Locate the cell with the specified text and output its (x, y) center coordinate. 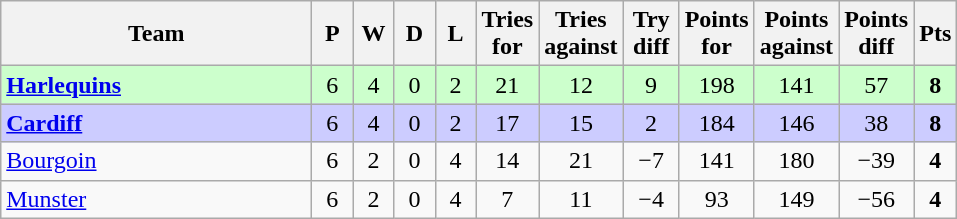
Tries for (508, 34)
146 (796, 123)
7 (508, 199)
12 (581, 85)
L (456, 34)
Harlequins (156, 85)
Points diff (876, 34)
Points against (796, 34)
−39 (876, 161)
P (332, 34)
198 (716, 85)
Points for (716, 34)
Team (156, 34)
W (374, 34)
−7 (651, 161)
Pts (936, 34)
38 (876, 123)
15 (581, 123)
Try diff (651, 34)
Tries against (581, 34)
17 (508, 123)
184 (716, 123)
93 (716, 199)
Munster (156, 199)
−4 (651, 199)
180 (796, 161)
−56 (876, 199)
D (414, 34)
57 (876, 85)
149 (796, 199)
Cardiff (156, 123)
11 (581, 199)
14 (508, 161)
Bourgoin (156, 161)
9 (651, 85)
